Provide the (x, y) coordinate of the cell's center where the given text is located.  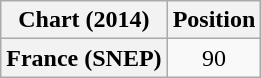
France (SNEP) (84, 58)
90 (214, 58)
Chart (2014) (84, 20)
Position (214, 20)
